Locate the cell with the specified text and output its [X, Y] center coordinate. 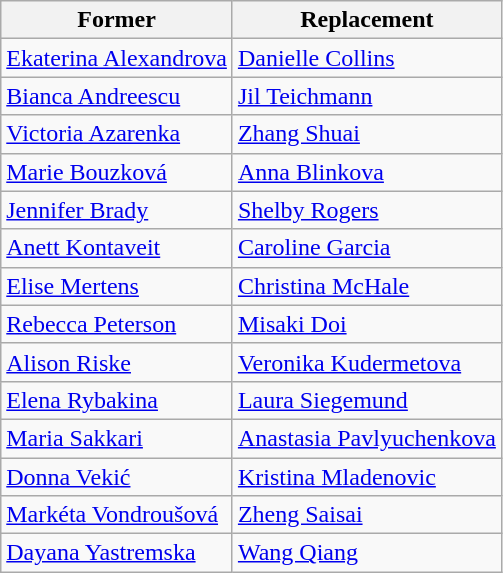
Markéta Vondroušová [117, 515]
Ekaterina Alexandrova [117, 58]
Shelby Rogers [366, 210]
Elise Mertens [117, 286]
Replacement [366, 20]
Caroline Garcia [366, 248]
Donna Vekić [117, 477]
Anna Blinkova [366, 172]
Kristina Mladenovic [366, 477]
Elena Rybakina [117, 400]
Danielle Collins [366, 58]
Alison Riske [117, 362]
Marie Bouzková [117, 172]
Anett Kontaveit [117, 248]
Bianca Andreescu [117, 96]
Wang Qiang [366, 553]
Christina McHale [366, 286]
Jil Teichmann [366, 96]
Zheng Saisai [366, 515]
Misaki Doi [366, 324]
Rebecca Peterson [117, 324]
Laura Siegemund [366, 400]
Maria Sakkari [117, 438]
Dayana Yastremska [117, 553]
Zhang Shuai [366, 134]
Former [117, 20]
Veronika Kudermetova [366, 362]
Anastasia Pavlyuchenkova [366, 438]
Jennifer Brady [117, 210]
Victoria Azarenka [117, 134]
